Provide the (x, y) coordinate of the cell's center where the given text is located.  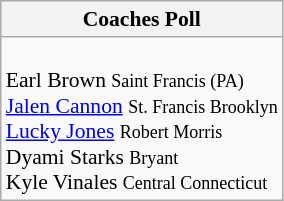
Earl Brown Saint Francis (PA) Jalen Cannon St. Francis Brooklyn Lucky Jones Robert Morris Dyami Starks Bryant Kyle Vinales Central Connecticut (142, 118)
Coaches Poll (142, 19)
